Extract the (X, Y) coordinate from the center of the cell holding the provided text.  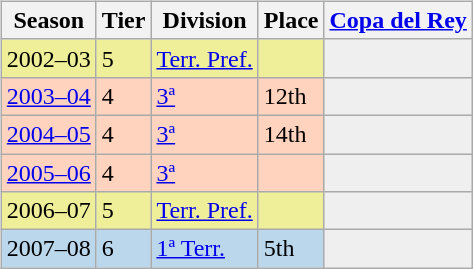
2005–06 (48, 173)
2006–07 (48, 211)
5th (291, 249)
2004–05 (48, 134)
Place (291, 20)
2007–08 (48, 249)
6 (124, 249)
Copa del Rey (398, 20)
12th (291, 96)
Division (204, 20)
Season (48, 20)
14th (291, 134)
2002–03 (48, 58)
2003–04 (48, 96)
1ª Terr. (204, 249)
Tier (124, 20)
